Return [x, y] of the center of cell containing provided text 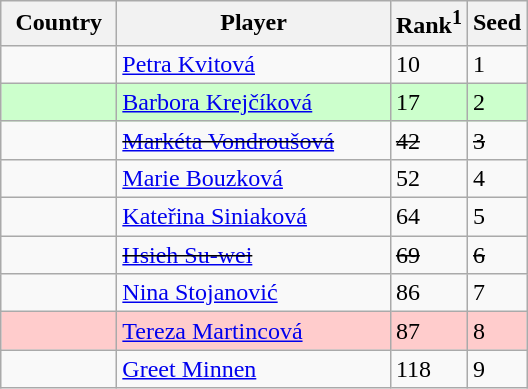
5 [496, 217]
Tereza Martincová [254, 331]
1 [496, 64]
6 [496, 255]
3 [496, 140]
Hsieh Su-wei [254, 255]
2 [496, 102]
118 [428, 369]
87 [428, 331]
9 [496, 369]
10 [428, 64]
69 [428, 255]
64 [428, 217]
Nina Stojanović [254, 293]
Greet Minnen [254, 369]
Petra Kvitová [254, 64]
Kateřina Siniaková [254, 217]
Rank1 [428, 24]
7 [496, 293]
86 [428, 293]
Player [254, 24]
Seed [496, 24]
Marie Bouzková [254, 178]
8 [496, 331]
17 [428, 102]
42 [428, 140]
Barbora Krejčíková [254, 102]
52 [428, 178]
Country [59, 24]
Markéta Vondroušová [254, 140]
4 [496, 178]
